Locate the cell with the specified text and output its (X, Y) center coordinate. 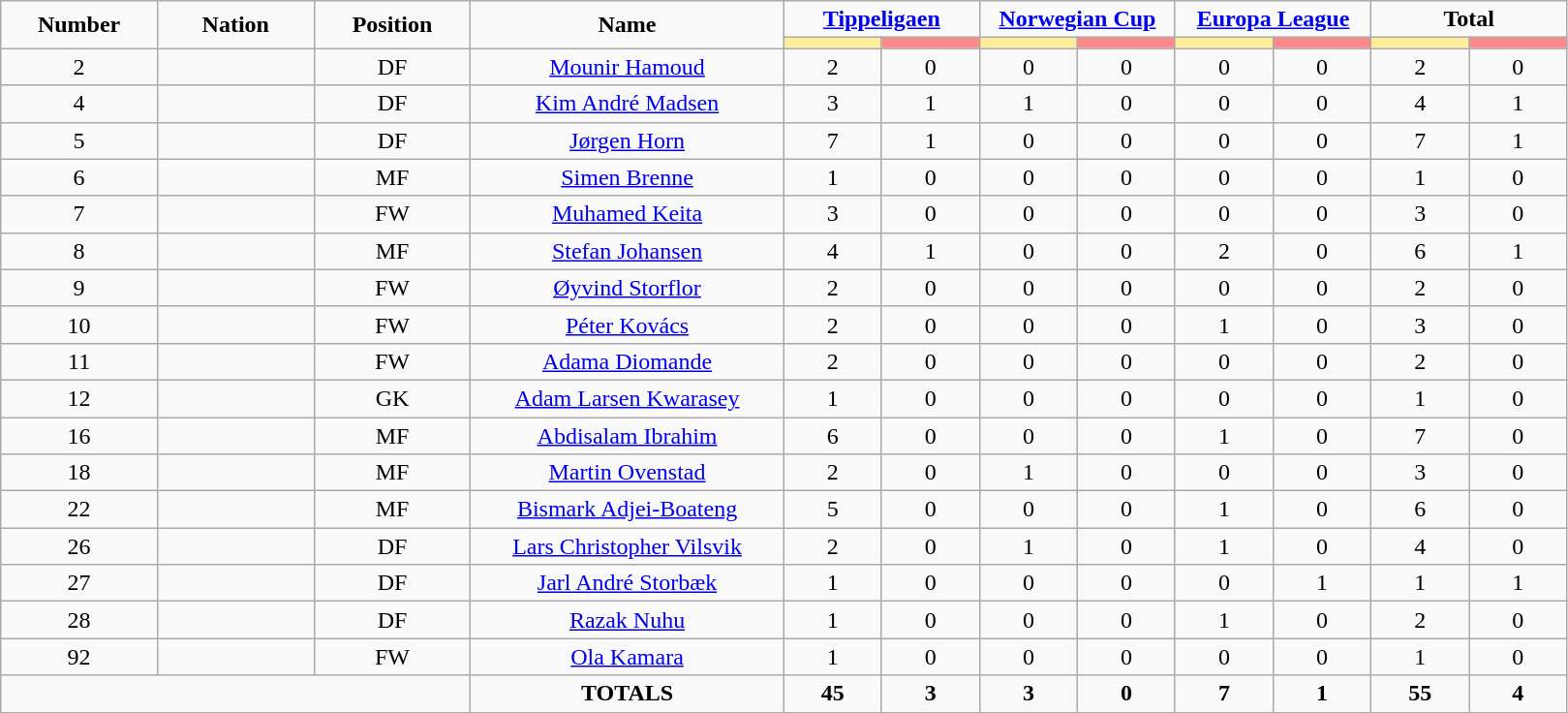
Total (1469, 19)
11 (79, 361)
22 (79, 510)
55 (1420, 694)
16 (79, 435)
Abdisalam Ibrahim (628, 435)
Stefan Johansen (628, 251)
Adama Diomande (628, 361)
Tippeligaen (881, 19)
Adam Larsen Kwarasey (628, 398)
Razak Nuhu (628, 620)
Kim André Madsen (628, 104)
Martin Ovenstad (628, 473)
28 (79, 620)
Position (392, 25)
9 (79, 288)
10 (79, 325)
Péter Kovács (628, 325)
Europa League (1273, 19)
Norwegian Cup (1077, 19)
92 (79, 657)
12 (79, 398)
Ola Kamara (628, 657)
TOTALS (628, 694)
Number (79, 25)
Bismark Adjei-Boateng (628, 510)
Øyvind Storflor (628, 288)
8 (79, 251)
GK (392, 398)
Nation (235, 25)
18 (79, 473)
Muhamed Keita (628, 214)
26 (79, 546)
27 (79, 583)
Mounir Hamoud (628, 67)
45 (833, 694)
Name (628, 25)
Simen Brenne (628, 177)
Jarl André Storbæk (628, 583)
Jørgen Horn (628, 140)
Lars Christopher Vilsvik (628, 546)
